From the cell containing the given text, extract its center point as (X, Y) coordinate. 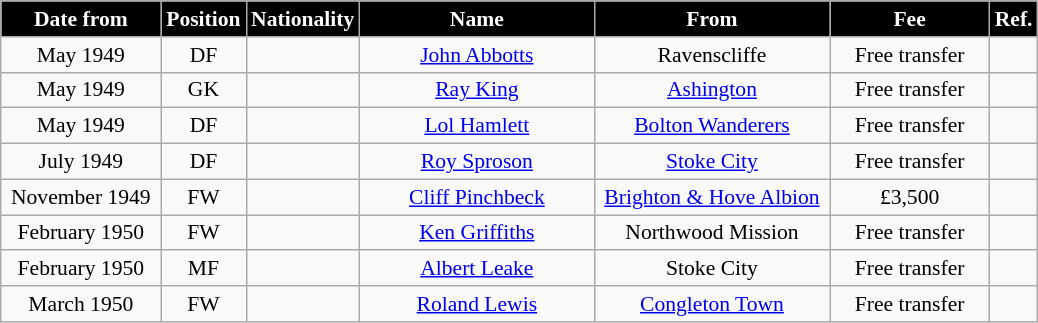
Date from (81, 19)
£3,500 (910, 197)
March 1950 (81, 304)
John Abbotts (476, 55)
Name (476, 19)
Ray King (476, 90)
Brighton & Hove Albion (712, 197)
Bolton Wanderers (712, 126)
Fee (910, 19)
MF (204, 269)
July 1949 (81, 162)
Northwood Mission (712, 233)
From (712, 19)
Roy Sproson (476, 162)
Position (204, 19)
Ken Griffiths (476, 233)
Ashington (712, 90)
Ref. (1014, 19)
Ravenscliffe (712, 55)
Nationality (302, 19)
November 1949 (81, 197)
Albert Leake (476, 269)
Cliff Pinchbeck (476, 197)
Congleton Town (712, 304)
Roland Lewis (476, 304)
GK (204, 90)
Lol Hamlett (476, 126)
